Capture the cell that displays the provided text and extract its [x, y] central coordinate. 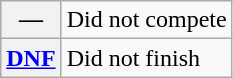
Did not compete [146, 20]
— [31, 20]
Did not finish [146, 58]
DNF [31, 58]
